Identify which cell holds the provided text, then report its [X, Y] central coordinate. 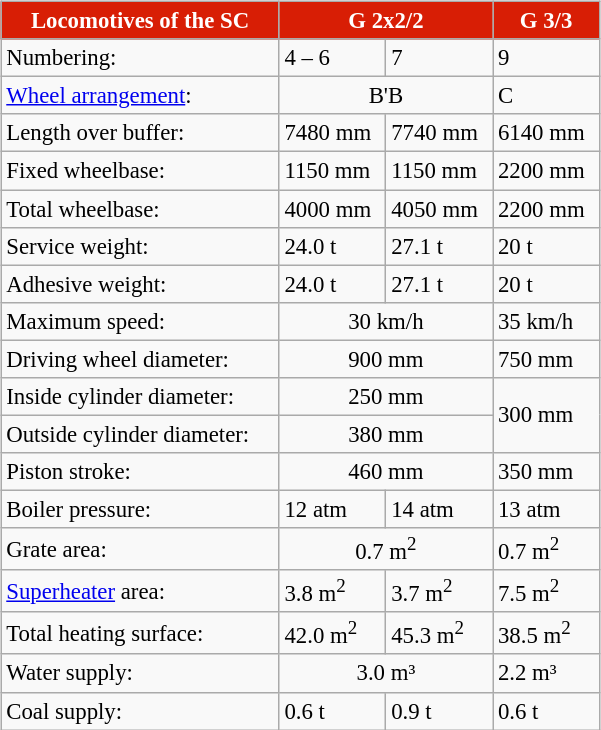
Length over buffer: [140, 133]
2.2 m³ [546, 673]
Total heating surface: [140, 633]
Water supply: [140, 673]
Adhesive weight: [140, 284]
45.3 m2 [440, 633]
42.0 m2 [332, 633]
G 2x2/2 [386, 21]
Service weight: [140, 246]
14 atm [440, 509]
Maximum speed: [140, 321]
250 mm [386, 396]
460 mm [386, 472]
Driving wheel diameter: [140, 359]
7740 mm [440, 133]
38.5 m2 [546, 633]
35 km/h [546, 321]
13 atm [546, 509]
900 mm [386, 359]
Fixed wheelbase: [140, 171]
G 3/3 [546, 21]
3.8 m2 [332, 591]
4050 mm [440, 209]
750 mm [546, 359]
Locomotives of the SC [140, 21]
3.0 m³ [386, 673]
C [546, 96]
Grate area: [140, 549]
Boiler pressure: [140, 509]
3.7 m2 [440, 591]
380 mm [386, 434]
0.9 t [440, 711]
4000 mm [332, 209]
30 km/h [386, 321]
Total wheelbase: [140, 209]
300 mm [546, 414]
B'B [386, 96]
7 [440, 58]
12 atm [332, 509]
7.5 m2 [546, 591]
6140 mm [546, 133]
350 mm [546, 472]
Numbering: [140, 58]
4 – 6 [332, 58]
Superheater area: [140, 591]
Coal supply: [140, 711]
Wheel arrangement: [140, 96]
9 [546, 58]
Inside cylinder diameter: [140, 396]
7480 mm [332, 133]
Piston stroke: [140, 472]
Outside cylinder diameter: [140, 434]
